Scan for the cell matching the given text and deliver its (X, Y) coordinate at center. 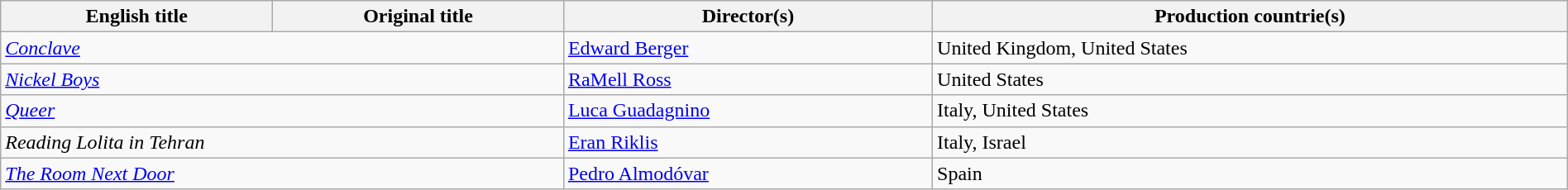
United Kingdom, United States (1250, 48)
Luca Guadagnino (748, 111)
Production countrie(s) (1250, 17)
Italy, United States (1250, 111)
Conclave (283, 48)
The Room Next Door (283, 173)
English title (137, 17)
Italy, Israel (1250, 142)
Pedro Almodóvar (748, 173)
Nickel Boys (283, 79)
Edward Berger (748, 48)
Queer (283, 111)
Director(s) (748, 17)
Original title (418, 17)
RaMell Ross (748, 79)
Spain (1250, 173)
Reading Lolita in Tehran (283, 142)
Eran Riklis (748, 142)
United States (1250, 79)
